Capture the cell that displays the provided text and extract its (x, y) central coordinate. 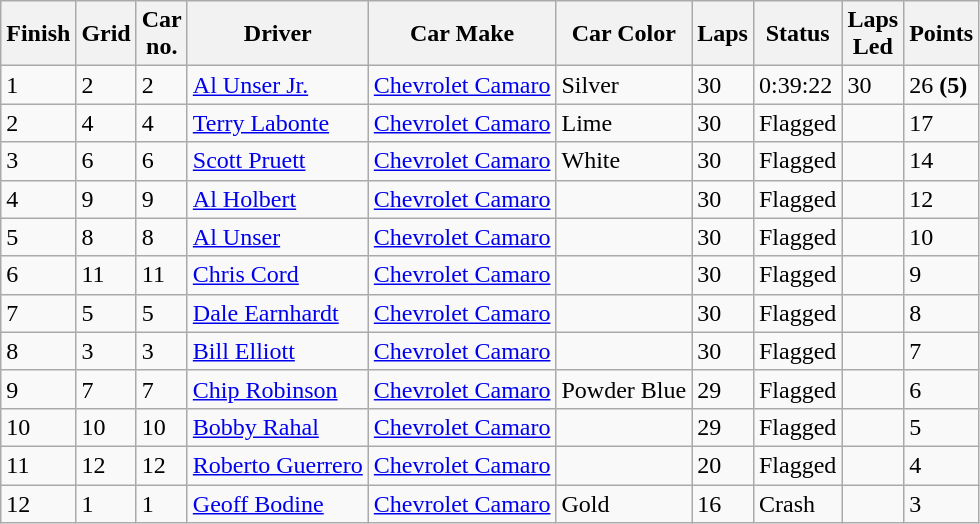
Finish (38, 34)
Silver (624, 85)
Al Unser Jr. (278, 85)
Roberto Guerrero (278, 465)
Grid (106, 34)
Driver (278, 34)
17 (942, 123)
Laps (723, 34)
16 (723, 503)
Car Make (462, 34)
Terry Labonte (278, 123)
Dale Earnhardt (278, 313)
Geoff Bodine (278, 503)
20 (723, 465)
Crash (797, 503)
Carno. (162, 34)
26 (5) (942, 85)
Lime (624, 123)
Chris Cord (278, 275)
0:39:22 (797, 85)
Status (797, 34)
LapsLed (873, 34)
Bobby Rahal (278, 427)
Points (942, 34)
White (624, 161)
Gold (624, 503)
Al Unser (278, 237)
Bill Elliott (278, 351)
Powder Blue (624, 389)
14 (942, 161)
Scott Pruett (278, 161)
Car Color (624, 34)
Chip Robinson (278, 389)
Al Holbert (278, 199)
